For the text-containing cell, return its midpoint in (X, Y) coordinate format. 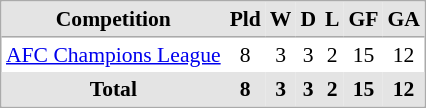
D (308, 20)
L (332, 20)
Pld (245, 20)
GA (404, 20)
Competition (114, 20)
W (280, 20)
Total (114, 89)
AFC Champions League (114, 55)
GF (364, 20)
